Provide the [X, Y] coordinate of the cell's center where the given text is located.  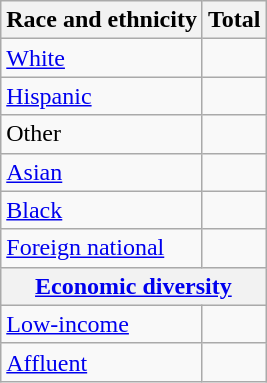
Asian [102, 172]
Race and ethnicity [102, 20]
Economic diversity [134, 286]
White [102, 58]
Low-income [102, 324]
Total [234, 20]
Black [102, 210]
Foreign national [102, 248]
Hispanic [102, 96]
Other [102, 134]
Affluent [102, 362]
